Identify which cell holds the provided text, then report its [x, y] central coordinate. 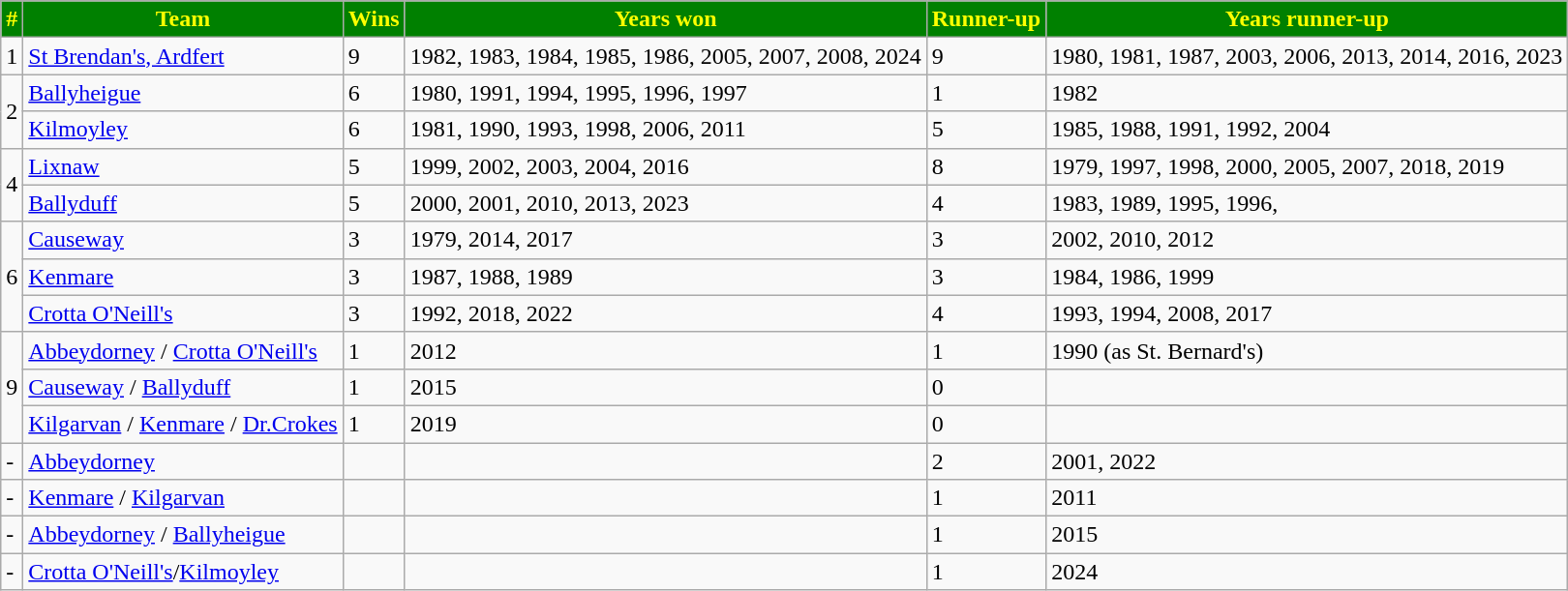
Wins [374, 19]
Years runner-up [1307, 19]
1980, 1991, 1994, 1995, 1996, 1997 [666, 93]
Causeway [183, 240]
1979, 1997, 1998, 2000, 2005, 2007, 2018, 2019 [1307, 166]
Years won [666, 19]
2019 [666, 424]
1985, 1988, 1991, 1992, 2004 [1307, 130]
2000, 2001, 2010, 2013, 2023 [666, 203]
1993, 1994, 2008, 2017 [1307, 313]
Abbeydorney [183, 461]
2024 [1307, 572]
St Brendan's, Ardfert [183, 56]
Crotta O'Neill's/Kilmoyley [183, 572]
8 [986, 166]
1990 (as St. Bernard's) [1307, 350]
Kenmare [183, 277]
1984, 1986, 1999 [1307, 277]
1999, 2002, 2003, 2004, 2016 [666, 166]
Lixnaw [183, 166]
2001, 2022 [1307, 461]
Runner-up [986, 19]
Team [183, 19]
1982 [1307, 93]
# [12, 19]
1981, 1990, 1993, 1998, 2006, 2011 [666, 130]
1979, 2014, 2017 [666, 240]
2002, 2010, 2012 [1307, 240]
Kenmare / Kilgarvan [183, 498]
2012 [666, 350]
1982, 1983, 1984, 1985, 1986, 2005, 2007, 2008, 2024 [666, 56]
Kilgarvan / Kenmare / Dr.Crokes [183, 424]
1987, 1988, 1989 [666, 277]
Abbeydorney / Crotta O'Neill's [183, 350]
Ballyheigue [183, 93]
Causeway / Ballyduff [183, 387]
1980, 1981, 1987, 2003, 2006, 2013, 2014, 2016, 2023 [1307, 56]
Ballyduff [183, 203]
2011 [1307, 498]
Abbeydorney / Ballyheigue [183, 535]
1992, 2018, 2022 [666, 313]
Kilmoyley [183, 130]
Crotta O'Neill's [183, 313]
1983, 1989, 1995, 1996, [1307, 203]
